For the text-containing cell, return its midpoint in (X, Y) coordinate format. 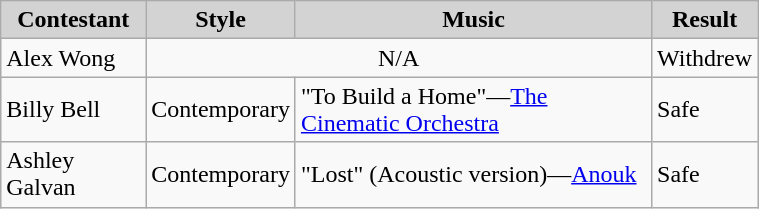
Alex Wong (74, 58)
"To Build a Home"—The Cinematic Orchestra (473, 110)
Ashley Galvan (74, 174)
Music (473, 20)
Billy Bell (74, 110)
Contestant (74, 20)
Result (705, 20)
Style (221, 20)
Withdrew (705, 58)
N/A (399, 58)
"Lost" (Acoustic version)—Anouk (473, 174)
